For the text-containing cell, return its midpoint in [x, y] coordinate format. 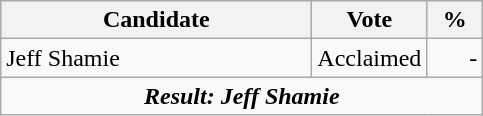
Candidate [156, 20]
Vote [370, 20]
% [455, 20]
Result: Jeff Shamie [242, 96]
Jeff Shamie [156, 58]
- [455, 58]
Acclaimed [370, 58]
